For the text-containing cell, return its midpoint in (X, Y) coordinate format. 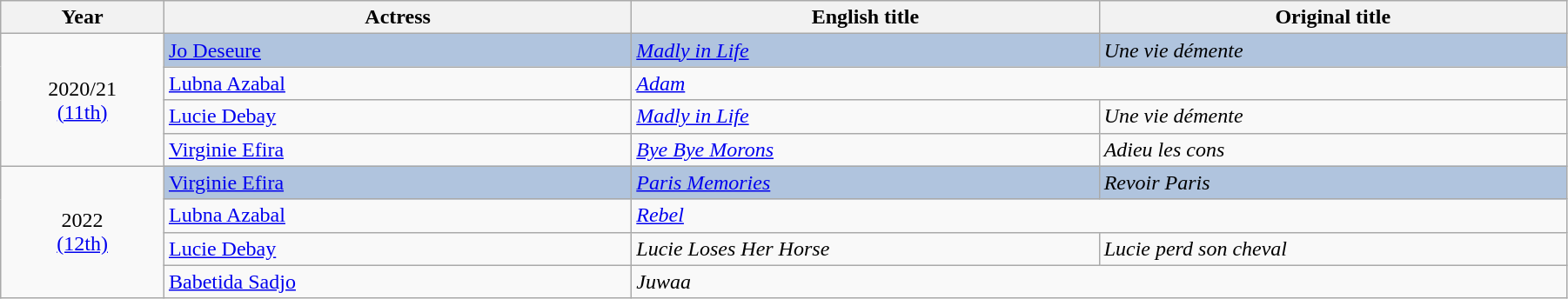
Adam (1100, 83)
Adieu les cons (1333, 149)
Jo Deseure (397, 50)
Rebel (1100, 216)
Lucie perd son cheval (1333, 249)
Paris Memories (865, 183)
Original title (1333, 17)
English title (865, 17)
Babetida Sadjo (397, 282)
Actress (397, 17)
2022(12th) (83, 232)
Lucie Loses Her Horse (865, 249)
Year (83, 17)
2020/21(11th) (83, 100)
Juwaa (1100, 282)
Revoir Paris (1333, 183)
Bye Bye Morons (865, 149)
